Determine the (X, Y) coordinate at the center of the cell enclosing the given text.  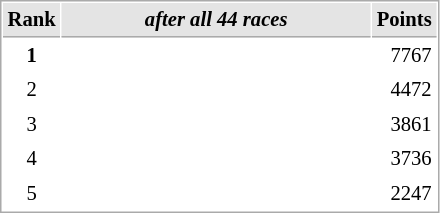
3861 (404, 124)
2247 (404, 194)
5 (32, 194)
2 (32, 90)
3 (32, 124)
1 (32, 56)
7767 (404, 56)
Rank (32, 20)
4 (32, 158)
Points (404, 20)
4472 (404, 90)
after all 44 races (216, 20)
3736 (404, 158)
